Find where the given text appears and provide that cell's center as (x, y) coordinate. 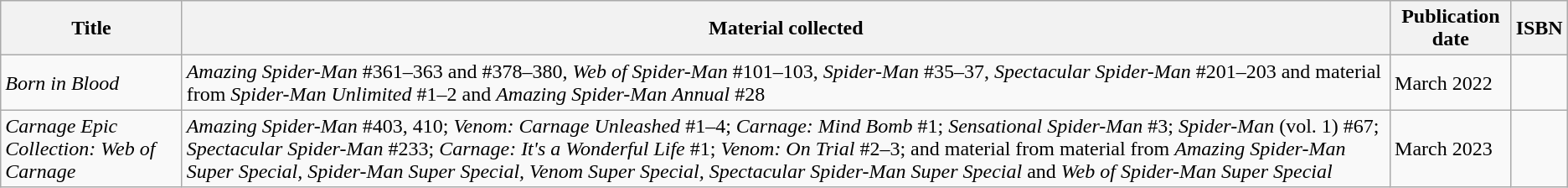
Born in Blood (91, 82)
March 2023 (1451, 149)
ISBN (1540, 29)
Carnage Epic Collection: Web of Carnage (91, 149)
Publication date (1451, 29)
Material collected (786, 29)
March 2022 (1451, 82)
Title (91, 29)
